Capture the cell that displays the provided text and extract its [X, Y] central coordinate. 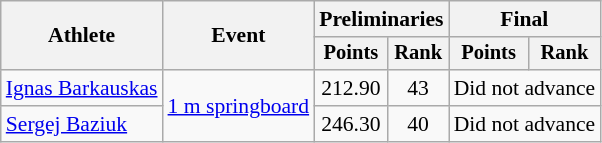
246.30 [351, 124]
Sergej Baziuk [82, 124]
Final [525, 19]
Athlete [82, 36]
43 [418, 88]
212.90 [351, 88]
Event [239, 36]
Preliminaries [381, 19]
Ignas Barkauskas [82, 88]
1 m springboard [239, 106]
40 [418, 124]
